Return (X, Y) of the center of cell containing provided text 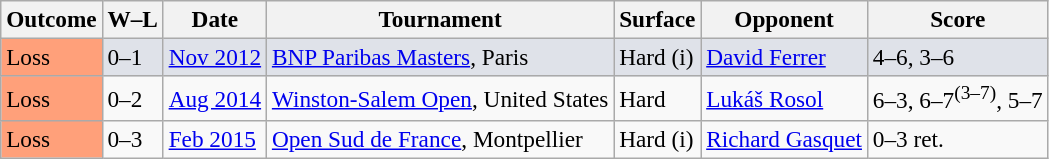
6–3, 6–7(3–7), 5–7 (958, 98)
Outcome (52, 19)
0–1 (132, 57)
David Ferrer (784, 57)
Open Sud de France, Montpellier (440, 139)
0–2 (132, 98)
Winston-Salem Open, United States (440, 98)
Nov 2012 (214, 57)
Aug 2014 (214, 98)
Tournament (440, 19)
W–L (132, 19)
0–3 ret. (958, 139)
Date (214, 19)
Opponent (784, 19)
Surface (658, 19)
BNP Paribas Masters, Paris (440, 57)
0–3 (132, 139)
Feb 2015 (214, 139)
Richard Gasquet (784, 139)
Score (958, 19)
4–6, 3–6 (958, 57)
Hard (658, 98)
Lukáš Rosol (784, 98)
